For the text-containing cell, return its midpoint in (x, y) coordinate format. 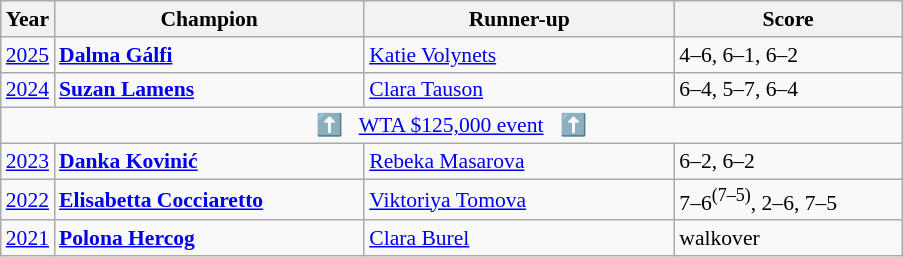
Suzan Lamens (209, 90)
2022 (28, 200)
Runner-up (519, 19)
2021 (28, 239)
Polona Hercog (209, 239)
2023 (28, 162)
6–4, 5–7, 6–4 (788, 90)
2025 (28, 55)
Clara Burel (519, 239)
Elisabetta Cocciaretto (209, 200)
7–6(7–5), 2–6, 7–5 (788, 200)
Year (28, 19)
Champion (209, 19)
Viktoriya Tomova (519, 200)
Dalma Gálfi (209, 55)
Rebeka Masarova (519, 162)
Clara Tauson (519, 90)
Katie Volynets (519, 55)
walkover (788, 239)
⬆️ WTA $125,000 event ⬆️ (452, 126)
Score (788, 19)
2024 (28, 90)
4–6, 6–1, 6–2 (788, 55)
Danka Kovinić (209, 162)
6–2, 6–2 (788, 162)
